Output the (X, Y) coordinate of the center of the cell containing the given text.  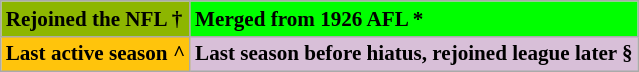
Rejoined the NFL † (96, 18)
Last season before hiatus, rejoined league later § (414, 54)
Last active season ^ (96, 54)
Merged from 1926 AFL * (414, 18)
